Scan for the cell matching the given text and deliver its (X, Y) coordinate at center. 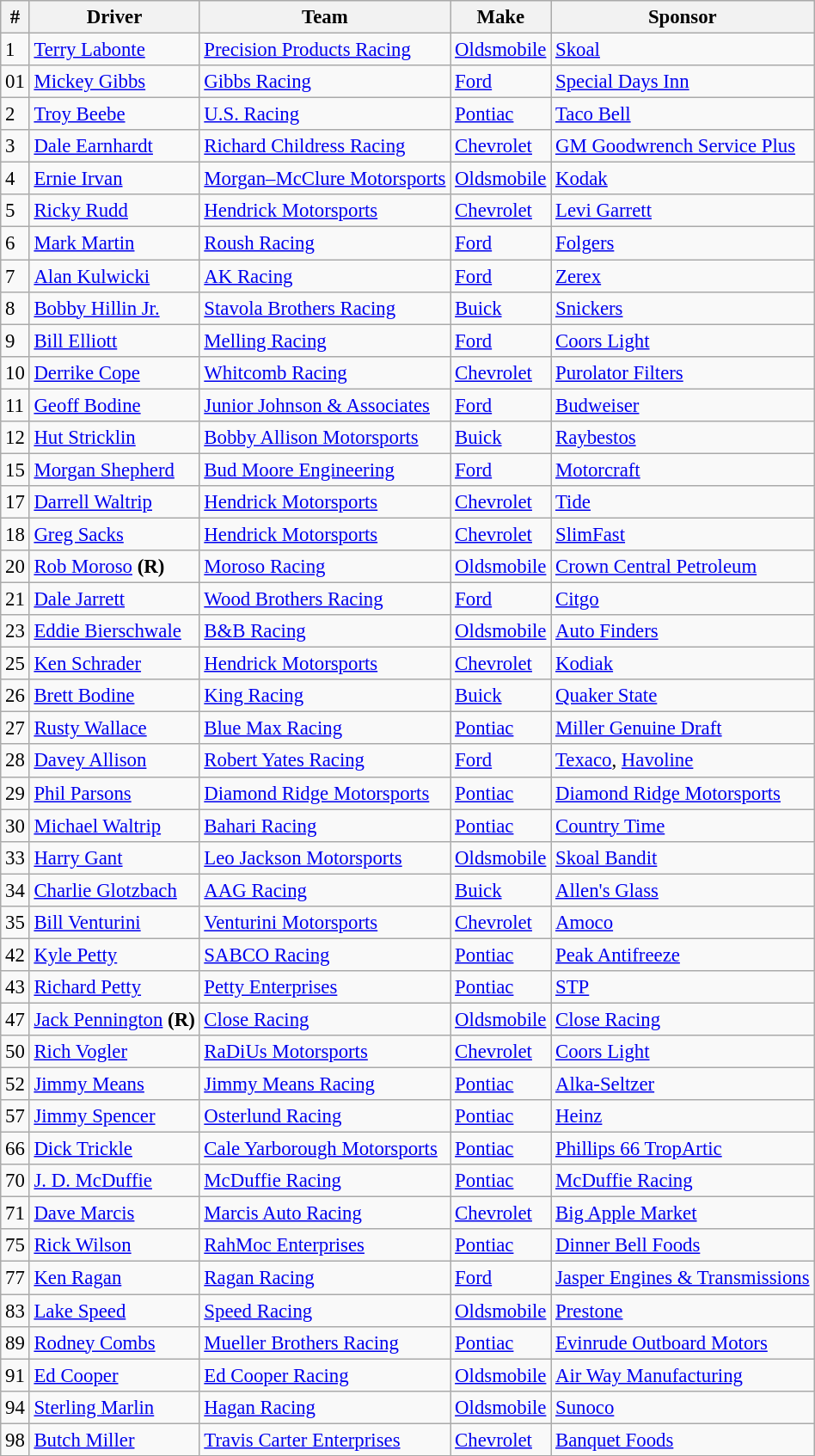
Citgo (683, 599)
Precision Products Racing (325, 50)
Bobby Hillin Jr. (114, 308)
1 (15, 50)
AK Racing (325, 276)
Derrike Cope (114, 372)
Big Apple Market (683, 1213)
Team (325, 17)
Alan Kulwicki (114, 276)
25 (15, 664)
Texaco, Havoline (683, 761)
18 (15, 534)
Miller Genuine Draft (683, 728)
Darrell Waltrip (114, 502)
57 (15, 1116)
Jack Pennington (R) (114, 1019)
Venturini Motorsports (325, 923)
Brett Bodine (114, 696)
Country Time (683, 826)
Quaker State (683, 696)
8 (15, 308)
SlimFast (683, 534)
89 (15, 1342)
Morgan–McClure Motorsports (325, 179)
Phillips 66 TropArtic (683, 1149)
Phil Parsons (114, 793)
Marcis Auto Racing (325, 1213)
Banquet Foods (683, 1440)
Geoff Bodine (114, 405)
26 (15, 696)
Blue Max Racing (325, 728)
52 (15, 1084)
Dinner Bell Foods (683, 1246)
Rich Vogler (114, 1052)
Greg Sacks (114, 534)
20 (15, 567)
SABCO Racing (325, 955)
Butch Miller (114, 1440)
30 (15, 826)
AAG Racing (325, 890)
Rob Moroso (R) (114, 567)
Bobby Allison Motorsports (325, 438)
Sunoco (683, 1407)
Rodney Combs (114, 1342)
Budweiser (683, 405)
4 (15, 179)
Sponsor (683, 17)
Zerex (683, 276)
Mueller Brothers Racing (325, 1342)
42 (15, 955)
Michael Waltrip (114, 826)
83 (15, 1311)
9 (15, 341)
Jimmy Spencer (114, 1116)
91 (15, 1375)
Jasper Engines & Transmissions (683, 1278)
Tide (683, 502)
17 (15, 502)
Morgan Shepherd (114, 470)
Dave Marcis (114, 1213)
Kodiak (683, 664)
Motorcraft (683, 470)
Osterlund Racing (325, 1116)
Bahari Racing (325, 826)
Ken Ragan (114, 1278)
Special Days Inn (683, 82)
Dale Earnhardt (114, 146)
Raybestos (683, 438)
34 (15, 890)
Harry Gant (114, 857)
94 (15, 1407)
Moroso Racing (325, 567)
Alka-Seltzer (683, 1084)
Air Way Manufacturing (683, 1375)
Levi Garrett (683, 211)
21 (15, 599)
Bill Elliott (114, 341)
Skoal (683, 50)
12 (15, 438)
7 (15, 276)
Wood Brothers Racing (325, 599)
Jimmy Means (114, 1084)
Heinz (683, 1116)
66 (15, 1149)
Ricky Rudd (114, 211)
Stavola Brothers Racing (325, 308)
Dick Trickle (114, 1149)
75 (15, 1246)
Travis Carter Enterprises (325, 1440)
Kodak (683, 179)
Ed Cooper Racing (325, 1375)
33 (15, 857)
Whitcomb Racing (325, 372)
10 (15, 372)
5 (15, 211)
Make (500, 17)
Melling Racing (325, 341)
27 (15, 728)
50 (15, 1052)
35 (15, 923)
Snickers (683, 308)
Richard Petty (114, 987)
6 (15, 243)
Peak Antifreeze (683, 955)
Driver (114, 17)
J. D. McDuffie (114, 1181)
Mickey Gibbs (114, 82)
70 (15, 1181)
Bill Venturini (114, 923)
Junior Johnson & Associates (325, 405)
Hagan Racing (325, 1407)
01 (15, 82)
Bud Moore Engineering (325, 470)
Mark Martin (114, 243)
Charlie Glotzbach (114, 890)
Folgers (683, 243)
71 (15, 1213)
3 (15, 146)
Sterling Marlin (114, 1407)
15 (15, 470)
Ernie Irvan (114, 179)
29 (15, 793)
Rusty Wallace (114, 728)
28 (15, 761)
2 (15, 114)
Purolator Filters (683, 372)
# (15, 17)
Ed Cooper (114, 1375)
Eddie Bierschwale (114, 631)
Rick Wilson (114, 1246)
Troy Beebe (114, 114)
Allen's Glass (683, 890)
Robert Yates Racing (325, 761)
Speed Racing (325, 1311)
King Racing (325, 696)
Dale Jarrett (114, 599)
B&B Racing (325, 631)
Ragan Racing (325, 1278)
47 (15, 1019)
Lake Speed (114, 1311)
Amoco (683, 923)
Roush Racing (325, 243)
Cale Yarborough Motorsports (325, 1149)
Richard Childress Racing (325, 146)
Petty Enterprises (325, 987)
77 (15, 1278)
Gibbs Racing (325, 82)
Crown Central Petroleum (683, 567)
Jimmy Means Racing (325, 1084)
Skoal Bandit (683, 857)
Hut Stricklin (114, 438)
11 (15, 405)
Terry Labonte (114, 50)
RahMoc Enterprises (325, 1246)
Evinrude Outboard Motors (683, 1342)
Leo Jackson Motorsports (325, 857)
Taco Bell (683, 114)
Kyle Petty (114, 955)
98 (15, 1440)
43 (15, 987)
Auto Finders (683, 631)
Davey Allison (114, 761)
RaDiUs Motorsports (325, 1052)
Prestone (683, 1311)
STP (683, 987)
GM Goodwrench Service Plus (683, 146)
Ken Schrader (114, 664)
U.S. Racing (325, 114)
23 (15, 631)
